Pinpoint the cell where the given text exists, returning its [x, y] midpoint coordinate. 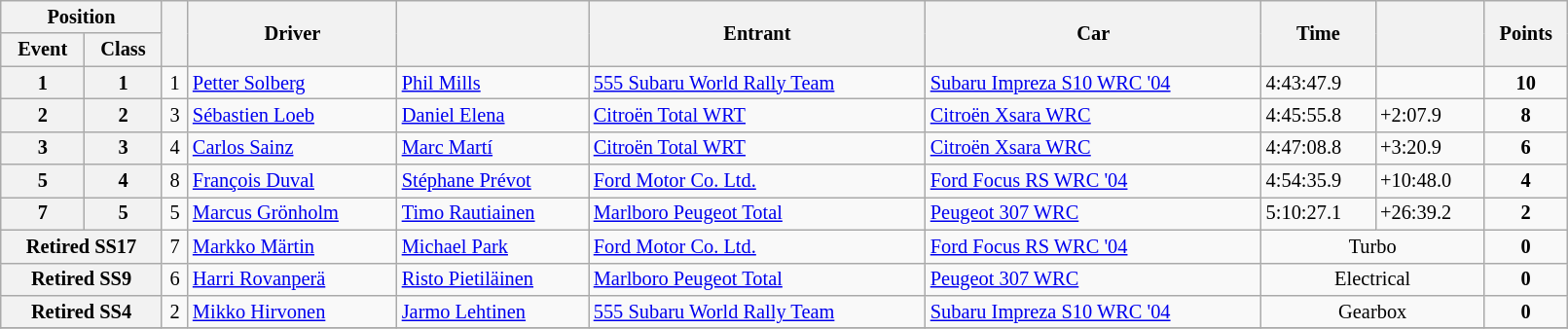
Michael Park [492, 246]
4:43:47.9 [1318, 83]
Retired SS4 [82, 311]
Position [82, 17]
Time [1318, 33]
Harri Rovanperä [292, 279]
Sébastien Loeb [292, 115]
Turbo [1372, 246]
Petter Solberg [292, 83]
Event [43, 50]
Marc Martí [492, 148]
+3:20.9 [1429, 148]
Points [1526, 33]
+26:39.2 [1429, 213]
Risto Pietiläinen [492, 279]
Carlos Sainz [292, 148]
4:45:55.8 [1318, 115]
+2:07.9 [1429, 115]
Marcus Grönholm [292, 213]
Retired SS9 [82, 279]
5:10:27.1 [1318, 213]
4:54:35.9 [1318, 181]
Markko Märtin [292, 246]
Mikko Hirvonen [292, 311]
Retired SS17 [82, 246]
10 [1526, 83]
Daniel Elena [492, 115]
Class [124, 50]
4:47:08.8 [1318, 148]
Gearbox [1372, 311]
Jarmo Lehtinen [492, 311]
Entrant [757, 33]
Driver [292, 33]
François Duval [292, 181]
Timo Rautiainen [492, 213]
Car [1094, 33]
Electrical [1372, 279]
+10:48.0 [1429, 181]
Phil Mills [492, 83]
Stéphane Prévot [492, 181]
